Determine the (x, y) coordinate at the center of the cell enclosing the given text.  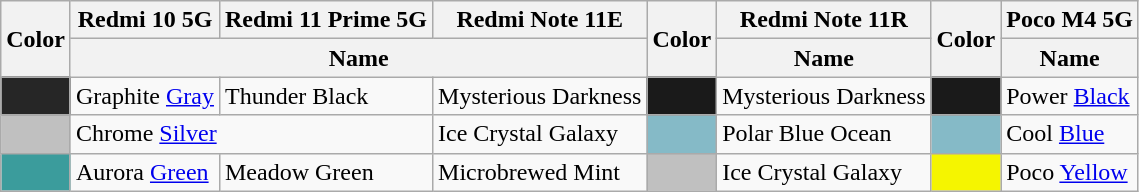
Meadow Green (326, 172)
Poco Yellow (1070, 172)
Power Black (1070, 96)
Graphite Gray (144, 96)
Redmi Note 11R (824, 20)
Poco M4 5G (1070, 20)
Chrome Silver (251, 134)
Microbrewed Mint (540, 172)
Redmi Note 11E (540, 20)
Cool Blue (1070, 134)
Thunder Black (326, 96)
Polar Blue Ocean (824, 134)
Aurora Green (144, 172)
Redmi 10 5G (144, 20)
Redmi 11 Prime 5G (326, 20)
